Output the (x, y) coordinate of the center of the cell containing the given text.  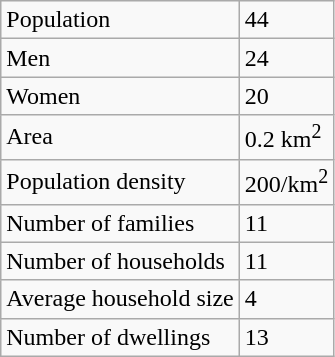
200/km2 (286, 182)
13 (286, 337)
0.2 km2 (286, 138)
Number of dwellings (120, 337)
Average household size (120, 299)
4 (286, 299)
24 (286, 58)
Area (120, 138)
Population density (120, 182)
20 (286, 96)
Women (120, 96)
Number of families (120, 223)
44 (286, 20)
Population (120, 20)
Men (120, 58)
Number of households (120, 261)
